Return [x, y] of the center of cell containing provided text 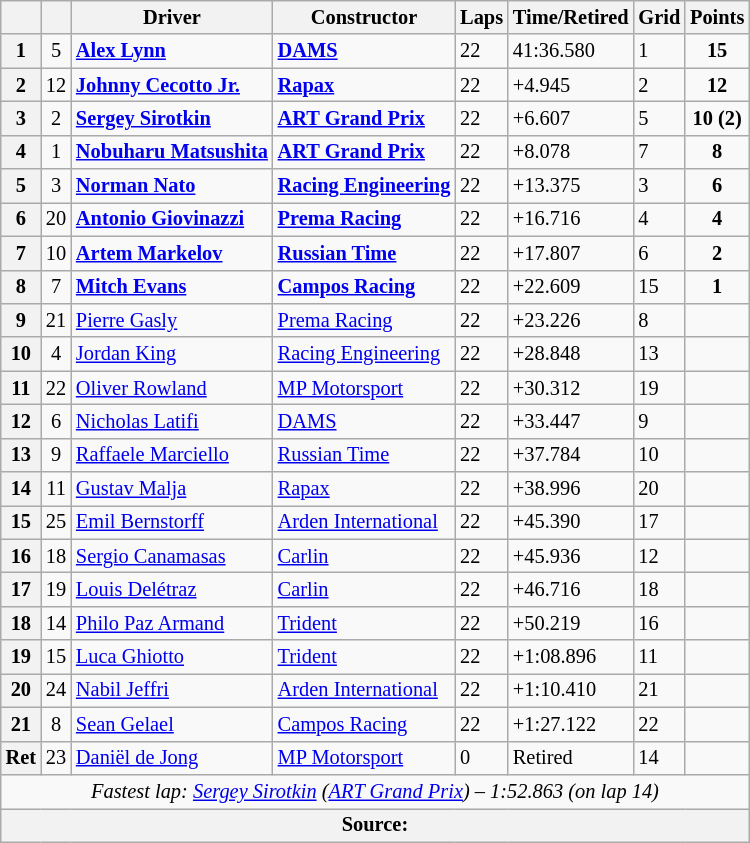
+4.945 [571, 85]
Ret [21, 758]
Emil Bernstorff [172, 522]
+1:10.410 [571, 690]
+28.848 [571, 354]
+1:27.122 [571, 724]
Retired [571, 758]
+23.226 [571, 320]
Fastest lap: Sergey Sirotkin (ART Grand Prix) – 1:52.863 (on lap 14) [375, 791]
+37.784 [571, 455]
+33.447 [571, 421]
25 [56, 522]
Gustav Malja [172, 489]
Nabil Jeffri [172, 690]
Grid [660, 17]
Johnny Cecotto Jr. [172, 85]
+38.996 [571, 489]
+8.078 [571, 152]
Points [717, 17]
+1:08.896 [571, 657]
Constructor [364, 17]
Raffaele Marciello [172, 455]
Philo Paz Armand [172, 623]
Laps [482, 17]
24 [56, 690]
+17.807 [571, 253]
Daniël de Jong [172, 758]
Sergey Sirotkin [172, 118]
Norman Nato [172, 186]
0 [482, 758]
Time/Retired [571, 17]
41:36.580 [571, 51]
Louis Delétraz [172, 589]
Driver [172, 17]
Sean Gelael [172, 724]
Source: [375, 825]
+45.390 [571, 522]
Pierre Gasly [172, 320]
Artem Markelov [172, 253]
Oliver Rowland [172, 388]
+16.716 [571, 219]
Antonio Giovinazzi [172, 219]
Nicholas Latifi [172, 421]
23 [56, 758]
+22.609 [571, 287]
+6.607 [571, 118]
+45.936 [571, 556]
+30.312 [571, 388]
+50.219 [571, 623]
Sergio Canamasas [172, 556]
Nobuharu Matsushita [172, 152]
+46.716 [571, 589]
Jordan King [172, 354]
Luca Ghiotto [172, 657]
+13.375 [571, 186]
Alex Lynn [172, 51]
10 (2) [717, 118]
Mitch Evans [172, 287]
